Capture the cell that displays the provided text and extract its (X, Y) central coordinate. 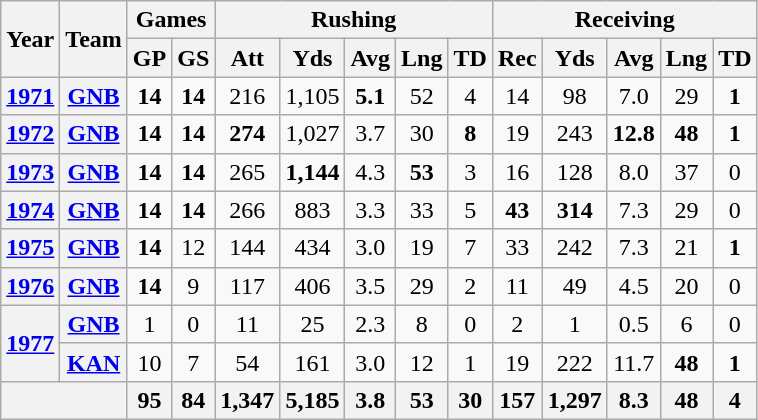
Team (94, 39)
1976 (30, 286)
4.5 (634, 286)
3.3 (370, 210)
98 (574, 96)
406 (312, 286)
1,105 (312, 96)
Year (30, 39)
8.3 (634, 400)
266 (248, 210)
883 (312, 210)
1973 (30, 172)
20 (686, 286)
4.3 (370, 172)
52 (422, 96)
434 (312, 248)
6 (686, 324)
GP (149, 58)
8.0 (634, 172)
1972 (30, 134)
274 (248, 134)
54 (248, 362)
5,185 (312, 400)
Rushing (354, 20)
9 (194, 286)
49 (574, 286)
7.0 (634, 96)
1977 (30, 343)
157 (517, 400)
25 (312, 324)
216 (248, 96)
5 (470, 210)
1974 (30, 210)
2.3 (370, 324)
84 (194, 400)
5.1 (370, 96)
128 (574, 172)
11.7 (634, 362)
1,347 (248, 400)
12.8 (634, 134)
3.7 (370, 134)
243 (574, 134)
265 (248, 172)
117 (248, 286)
242 (574, 248)
10 (149, 362)
3 (470, 172)
144 (248, 248)
Games (170, 20)
37 (686, 172)
21 (686, 248)
GS (194, 58)
95 (149, 400)
1971 (30, 96)
43 (517, 210)
3.5 (370, 286)
KAN (94, 362)
1,027 (312, 134)
16 (517, 172)
314 (574, 210)
Rec (517, 58)
1975 (30, 248)
161 (312, 362)
Att (248, 58)
3.8 (370, 400)
222 (574, 362)
Receiving (624, 20)
0.5 (634, 324)
1,144 (312, 172)
1,297 (574, 400)
